For the text-containing cell, return its midpoint in (x, y) coordinate format. 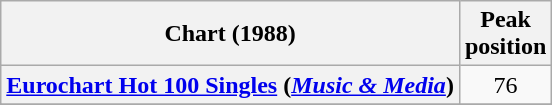
Eurochart Hot 100 Singles (Music & Media) (230, 85)
Peakposition (505, 34)
Chart (1988) (230, 34)
76 (505, 85)
